From the cell containing the given text, extract its center point as (x, y) coordinate. 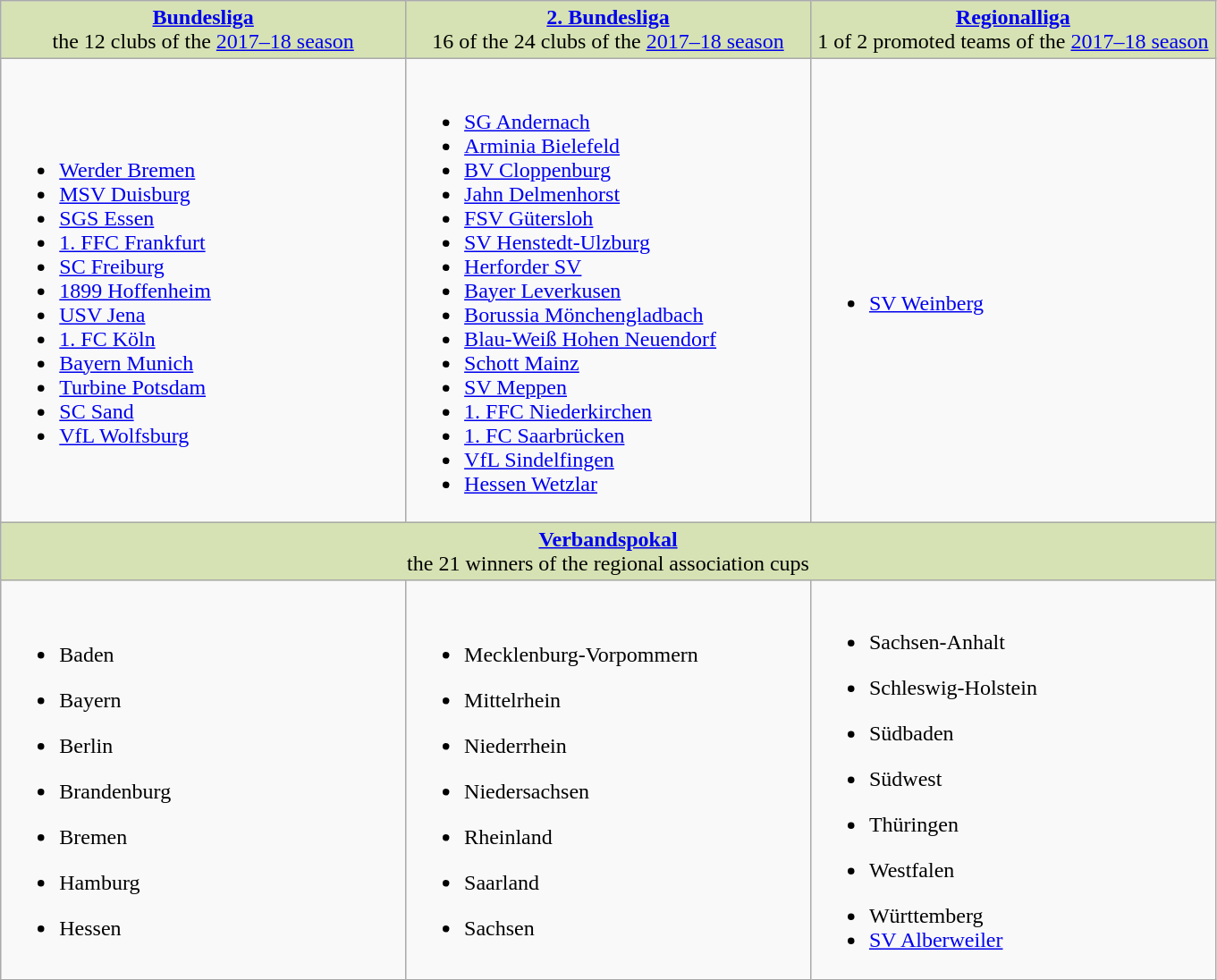
BadenBayernBerlinBrandenburgBremenHamburgHessen (204, 780)
Regionalliga1 of 2 promoted teams of the 2017–18 season (1012, 30)
2. Bundesliga16 of the 24 clubs of the 2017–18 season (608, 30)
Mecklenburg-VorpommernMittelrheinNiederrheinNiedersachsenRheinlandSaarlandSachsen (608, 780)
Verbandspokalthe 21 winners of the regional association cups (608, 551)
Werder BremenMSV DuisburgSGS Essen1. FFC FrankfurtSC Freiburg1899 HoffenheimUSV Jena1. FC KölnBayern MunichTurbine PotsdamSC SandVfL Wolfsburg (204, 291)
SV Weinberg (1012, 291)
Sachsen-AnhaltSchleswig-HolsteinSüdbadenSüdwestThüringenWestfalenWürttembergSV Alberweiler (1012, 780)
Bundesligathe 12 clubs of the 2017–18 season (204, 30)
